Scan for the cell matching the given text and deliver its [x, y] coordinate at center. 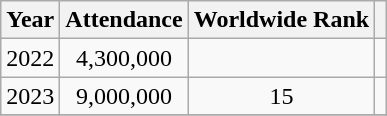
2022 [30, 58]
Attendance [124, 20]
4,300,000 [124, 58]
2023 [30, 96]
9,000,000 [124, 96]
Year [30, 20]
Worldwide Rank [281, 20]
15 [281, 96]
